Return the (x, y) coordinate for the center point of the cell that contains the specified text.  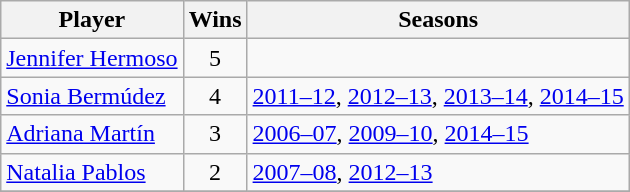
3 (215, 134)
Adriana Martín (92, 134)
Wins (215, 20)
Jennifer Hermoso (92, 58)
Player (92, 20)
4 (215, 96)
2 (215, 172)
Seasons (438, 20)
2006–07, 2009–10, 2014–15 (438, 134)
Natalia Pablos (92, 172)
2011–12, 2012–13, 2013–14, 2014–15 (438, 96)
Sonia Bermúdez (92, 96)
2007–08, 2012–13 (438, 172)
5 (215, 58)
